Determine the (x, y) coordinate at the center of the cell enclosing the given text.  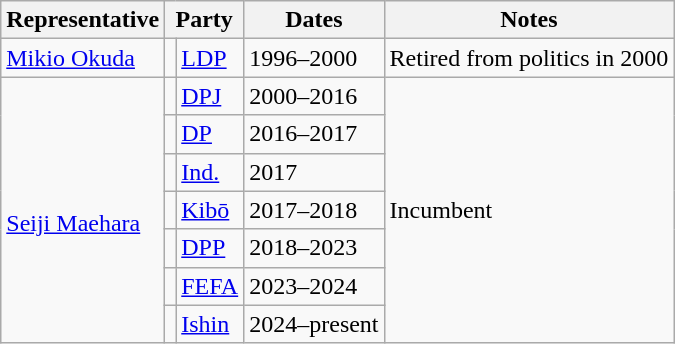
DPJ (210, 96)
Ind. (210, 172)
Incumbent (529, 210)
Seiji Maehara (83, 210)
Ishin (210, 324)
2017–2018 (314, 210)
FEFA (210, 286)
DPP (210, 248)
Party (204, 20)
DP (210, 134)
Notes (529, 20)
Representative (83, 20)
2024–present (314, 324)
Dates (314, 20)
1996–2000 (314, 58)
2023–2024 (314, 286)
LDP (210, 58)
Kibō (210, 210)
Mikio Okuda (83, 58)
2000–2016 (314, 96)
2017 (314, 172)
Retired from politics in 2000 (529, 58)
2018–2023 (314, 248)
2016–2017 (314, 134)
